Extract the [X, Y] coordinate from the center of the cell holding the provided text.  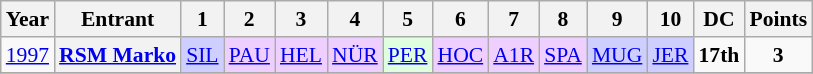
Year [28, 19]
DC [718, 19]
10 [670, 19]
2 [250, 19]
1 [202, 19]
PER [408, 55]
Points [778, 19]
5 [408, 19]
SPA [563, 55]
HOC [460, 55]
NÜR [355, 55]
JER [670, 55]
RSM Marko [118, 55]
A1R [514, 55]
HEL [301, 55]
4 [355, 19]
8 [563, 19]
9 [618, 19]
SIL [202, 55]
1997 [28, 55]
MUG [618, 55]
6 [460, 19]
7 [514, 19]
17th [718, 55]
PAU [250, 55]
Entrant [118, 19]
